For the text-containing cell, return its midpoint in (x, y) coordinate format. 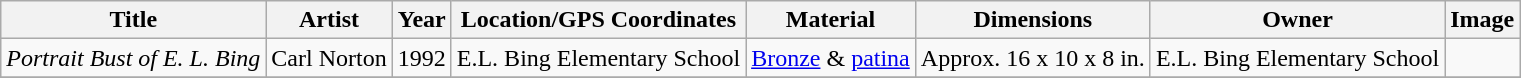
Artist (329, 20)
Image (1482, 20)
Bronze & patina (831, 58)
Title (134, 20)
Dimensions (1032, 20)
Location/GPS Coordinates (598, 20)
Owner (1297, 20)
Material (831, 20)
Approx. 16 x 10 x 8 in. (1032, 58)
Year (422, 20)
Portrait Bust of E. L. Bing (134, 58)
Carl Norton (329, 58)
1992 (422, 58)
